Provide the (x, y) coordinate of the cell's center where the given text is located.  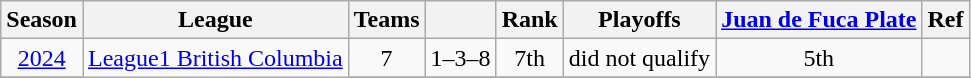
did not qualify (639, 58)
Teams (386, 20)
1–3–8 (460, 58)
Season (42, 20)
7 (386, 58)
5th (819, 58)
Rank (530, 20)
Playoffs (639, 20)
League1 British Columbia (215, 58)
Ref (946, 20)
League (215, 20)
Juan de Fuca Plate (819, 20)
2024 (42, 58)
7th (530, 58)
